Pinpoint the cell where the given text exists, returning its [x, y] midpoint coordinate. 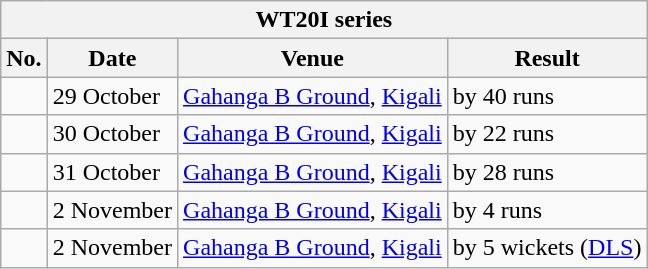
30 October [112, 134]
by 4 runs [547, 210]
Date [112, 58]
by 28 runs [547, 172]
No. [24, 58]
31 October [112, 172]
29 October [112, 96]
by 40 runs [547, 96]
by 22 runs [547, 134]
WT20I series [324, 20]
Result [547, 58]
by 5 wickets (DLS) [547, 248]
Venue [313, 58]
